Determine the (x, y) coordinate at the center of the cell enclosing the given text.  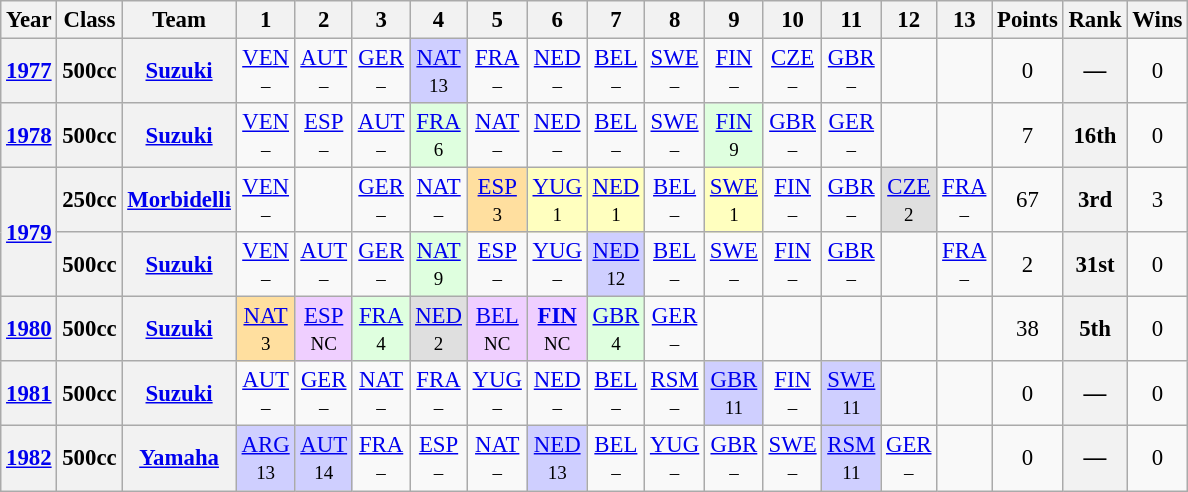
9 (734, 20)
ESP3 (497, 200)
CZE2 (909, 200)
Class (90, 20)
NAT9 (438, 264)
Year (29, 20)
6 (557, 20)
YUG1 (557, 200)
NAT3 (266, 330)
Rank (1095, 20)
1978 (29, 136)
RSM11 (852, 458)
GBR11 (734, 394)
16th (1095, 136)
250cc (90, 200)
Team (179, 20)
FIN9 (734, 136)
FRA6 (438, 136)
1979 (29, 232)
ESPNC (324, 330)
NAT13 (438, 72)
5th (1095, 330)
67 (1028, 200)
BELNC (497, 330)
RSM– (675, 394)
SWE11 (852, 394)
NED2 (438, 330)
12 (909, 20)
FRA4 (380, 330)
1977 (29, 72)
5 (497, 20)
8 (675, 20)
NED1 (616, 200)
31st (1095, 264)
1 (266, 20)
FINNC (557, 330)
13 (964, 20)
NED13 (557, 458)
1980 (29, 330)
3rd (1095, 200)
Wins (1158, 20)
Points (1028, 20)
38 (1028, 330)
AUT14 (324, 458)
SWE1 (734, 200)
GBR4 (616, 330)
1981 (29, 394)
ARG13 (266, 458)
10 (792, 20)
Morbidelli (179, 200)
11 (852, 20)
CZE– (792, 72)
4 (438, 20)
1982 (29, 458)
Yamaha (179, 458)
NED12 (616, 264)
